Determine the [X, Y] coordinate at the center of the cell enclosing the given text.  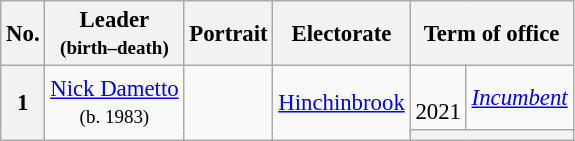
Leader(birth–death) [114, 34]
Term of office [492, 34]
2021 [438, 98]
Hinchinbrook [342, 103]
No. [23, 34]
Electorate [342, 34]
1 [23, 103]
Nick Dametto(b. 1983) [114, 103]
Incumbent [520, 98]
Portrait [228, 34]
